Locate the cell with the specified text and output its (X, Y) center coordinate. 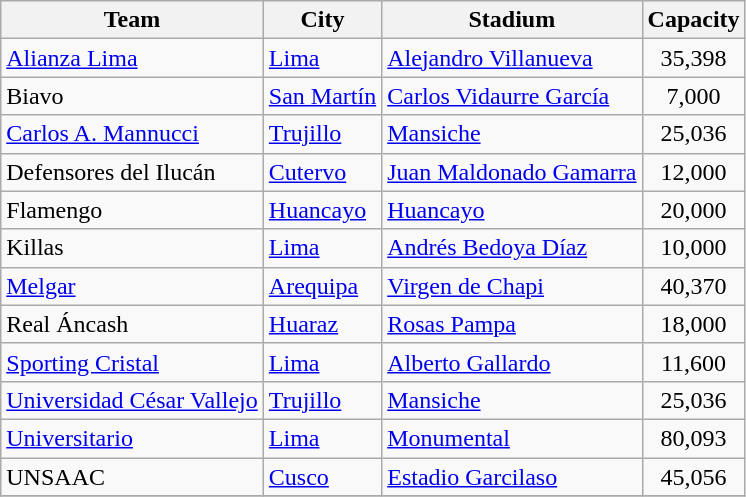
Cusco (322, 477)
Cutervo (322, 172)
Monumental (512, 438)
City (322, 20)
Estadio Garcilaso (512, 477)
Capacity (694, 20)
UNSAAC (132, 477)
San Martín (322, 96)
Carlos A. Mannucci (132, 134)
Alejandro Villanueva (512, 58)
11,600 (694, 362)
10,000 (694, 248)
Flamengo (132, 210)
12,000 (694, 172)
Biavo (132, 96)
Universidad César Vallejo (132, 400)
Sporting Cristal (132, 362)
80,093 (694, 438)
40,370 (694, 286)
35,398 (694, 58)
18,000 (694, 324)
45,056 (694, 477)
Melgar (132, 286)
Juan Maldonado Gamarra (512, 172)
Carlos Vidaurre García (512, 96)
Defensores del Ilucán (132, 172)
Arequipa (322, 286)
Alianza Lima (132, 58)
Andrés Bedoya Díaz (512, 248)
20,000 (694, 210)
Universitario (132, 438)
Real Áncash (132, 324)
Huaraz (322, 324)
Virgen de Chapi (512, 286)
Rosas Pampa (512, 324)
7,000 (694, 96)
Killas (132, 248)
Team (132, 20)
Alberto Gallardo (512, 362)
Stadium (512, 20)
